Determine the (x, y) coordinate at the center of the cell enclosing the given text.  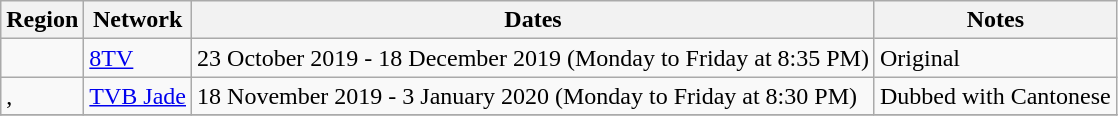
Notes (995, 20)
Region (42, 20)
Network (138, 20)
Dubbed with Cantonese (995, 96)
TVB Jade (138, 96)
Original (995, 58)
, (42, 96)
23 October 2019 - 18 December 2019 (Monday to Friday at 8:35 PM) (534, 58)
8TV (138, 58)
Dates (534, 20)
18 November 2019 - 3 January 2020 (Monday to Friday at 8:30 PM) (534, 96)
